Detect which cell encompasses the target text, then output its [X, Y] center coordinate. 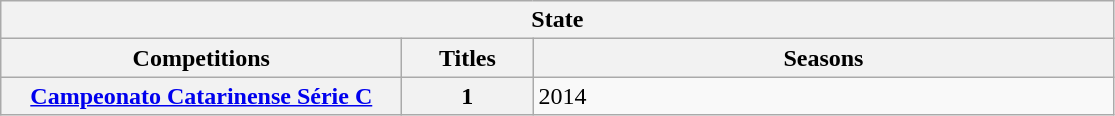
1 [468, 96]
Titles [468, 58]
Seasons [824, 58]
2014 [824, 96]
State [558, 20]
Campeonato Catarinense Série C [202, 96]
Competitions [202, 58]
